Detect which cell encompasses the target text, then output its [X, Y] center coordinate. 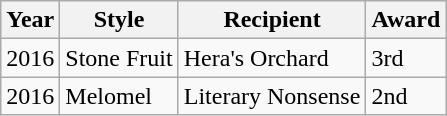
Stone Fruit [119, 58]
3rd [406, 58]
2nd [406, 96]
Year [30, 20]
Recipient [272, 20]
Award [406, 20]
Hera's Orchard [272, 58]
Literary Nonsense [272, 96]
Style [119, 20]
Melomel [119, 96]
